For the text-containing cell, return its midpoint in [x, y] coordinate format. 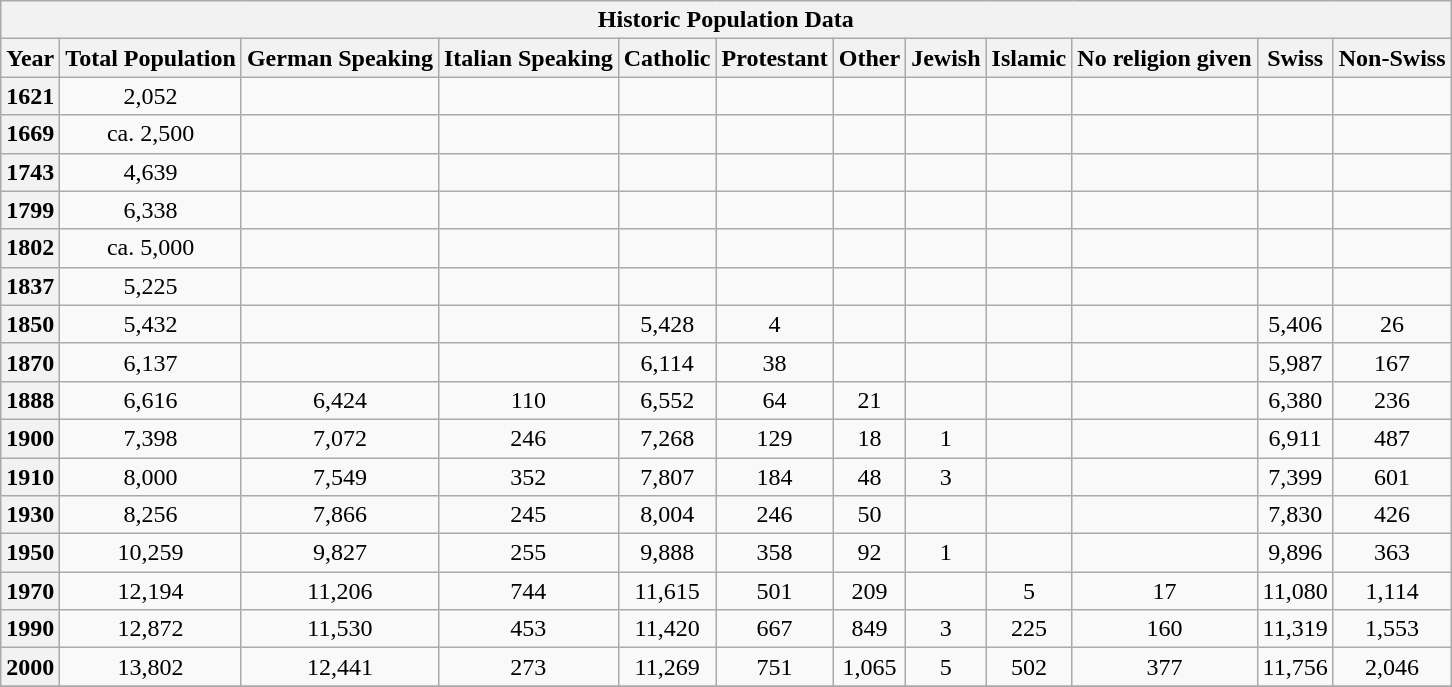
12,194 [151, 591]
7,398 [151, 438]
92 [869, 553]
26 [1392, 324]
ca. 2,500 [151, 134]
ca. 5,000 [151, 248]
1990 [30, 629]
8,004 [667, 515]
9,888 [667, 553]
1900 [30, 438]
Swiss [1295, 58]
9,896 [1295, 553]
50 [869, 515]
18 [869, 438]
245 [528, 515]
11,420 [667, 629]
167 [1392, 362]
225 [1029, 629]
6,911 [1295, 438]
No religion given [1164, 58]
1888 [30, 400]
6,616 [151, 400]
Italian Speaking [528, 58]
5,428 [667, 324]
5,987 [1295, 362]
6,137 [151, 362]
1910 [30, 477]
11,080 [1295, 591]
8,256 [151, 515]
426 [1392, 515]
1870 [30, 362]
11,756 [1295, 667]
601 [1392, 477]
Protestant [774, 58]
64 [774, 400]
Islamic [1029, 58]
Other [869, 58]
5,432 [151, 324]
German Speaking [340, 58]
17 [1164, 591]
7,399 [1295, 477]
13,802 [151, 667]
11,615 [667, 591]
1837 [30, 286]
5,225 [151, 286]
8,000 [151, 477]
Non-Swiss [1392, 58]
11,319 [1295, 629]
110 [528, 400]
6,424 [340, 400]
849 [869, 629]
12,441 [340, 667]
12,872 [151, 629]
2,046 [1392, 667]
9,827 [340, 553]
358 [774, 553]
1799 [30, 210]
Year [30, 58]
7,830 [1295, 515]
4,639 [151, 172]
255 [528, 553]
7,072 [340, 438]
Historic Population Data [726, 20]
Total Population [151, 58]
184 [774, 477]
1970 [30, 591]
6,338 [151, 210]
487 [1392, 438]
453 [528, 629]
1,065 [869, 667]
6,380 [1295, 400]
11,530 [340, 629]
352 [528, 477]
7,866 [340, 515]
377 [1164, 667]
744 [528, 591]
363 [1392, 553]
1802 [30, 248]
1621 [30, 96]
502 [1029, 667]
236 [1392, 400]
Jewish [946, 58]
7,807 [667, 477]
11,206 [340, 591]
7,268 [667, 438]
751 [774, 667]
129 [774, 438]
5,406 [1295, 324]
1,114 [1392, 591]
Catholic [667, 58]
209 [869, 591]
501 [774, 591]
273 [528, 667]
11,269 [667, 667]
2,052 [151, 96]
4 [774, 324]
667 [774, 629]
6,552 [667, 400]
1,553 [1392, 629]
38 [774, 362]
2000 [30, 667]
6,114 [667, 362]
1850 [30, 324]
7,549 [340, 477]
48 [869, 477]
10,259 [151, 553]
160 [1164, 629]
1930 [30, 515]
1669 [30, 134]
21 [869, 400]
1950 [30, 553]
1743 [30, 172]
